Locate the cell with the specified text and output its (X, Y) center coordinate. 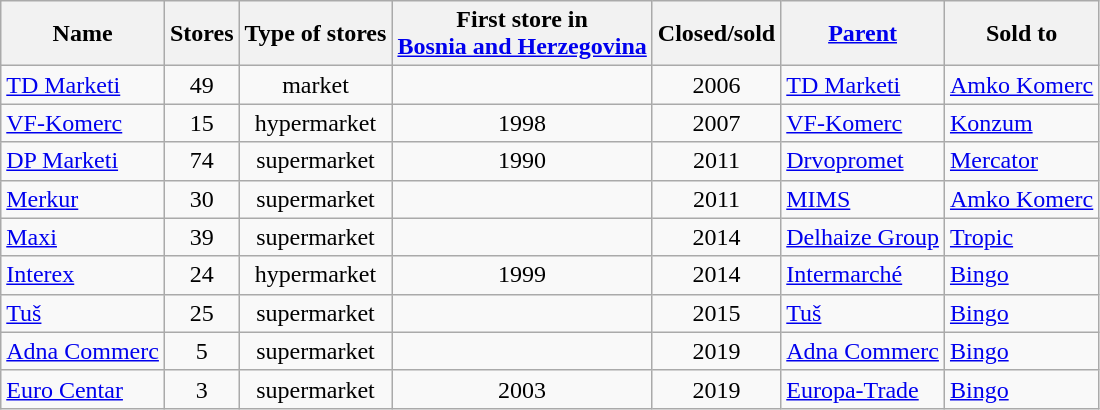
Closed/sold (716, 34)
Konzum (1021, 123)
49 (202, 85)
24 (202, 275)
MIMS (863, 199)
1990 (522, 161)
3 (202, 389)
1998 (522, 123)
2007 (716, 123)
Maxi (83, 237)
2003 (522, 389)
Tropic (1021, 237)
2006 (716, 85)
74 (202, 161)
Europa-Trade (863, 389)
Stores (202, 34)
Merkur (83, 199)
Intermarché (863, 275)
Euro Centar (83, 389)
market (316, 85)
Name (83, 34)
25 (202, 313)
5 (202, 351)
First store inBosnia and Herzegovina (522, 34)
Sold to (1021, 34)
2015 (716, 313)
15 (202, 123)
Delhaize Group (863, 237)
Mercator (1021, 161)
30 (202, 199)
1999 (522, 275)
39 (202, 237)
Drvopromet (863, 161)
Interex (83, 275)
Type of stores (316, 34)
DP Marketi (83, 161)
Parent (863, 34)
